Return the [x, y] coordinate for the center point of the cell that contains the specified text.  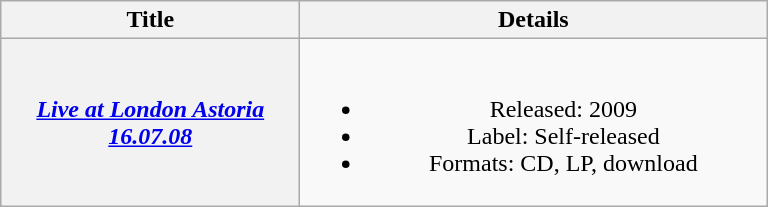
Title [150, 20]
Details [534, 20]
Live at London Astoria 16.07.08 [150, 122]
Released: 2009Label: Self-releasedFormats: CD, LP, download [534, 122]
